Capture the cell that displays the provided text and extract its [X, Y] central coordinate. 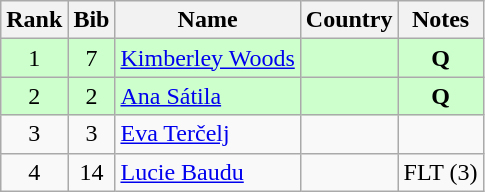
Rank [34, 20]
Country [349, 20]
FLT (3) [440, 172]
4 [34, 172]
Bib [92, 20]
1 [34, 58]
7 [92, 58]
Eva Terčelj [208, 134]
Notes [440, 20]
Ana Sátila [208, 96]
Kimberley Woods [208, 58]
Lucie Baudu [208, 172]
14 [92, 172]
Name [208, 20]
